Locate the cell with the specified text and output its [X, Y] center coordinate. 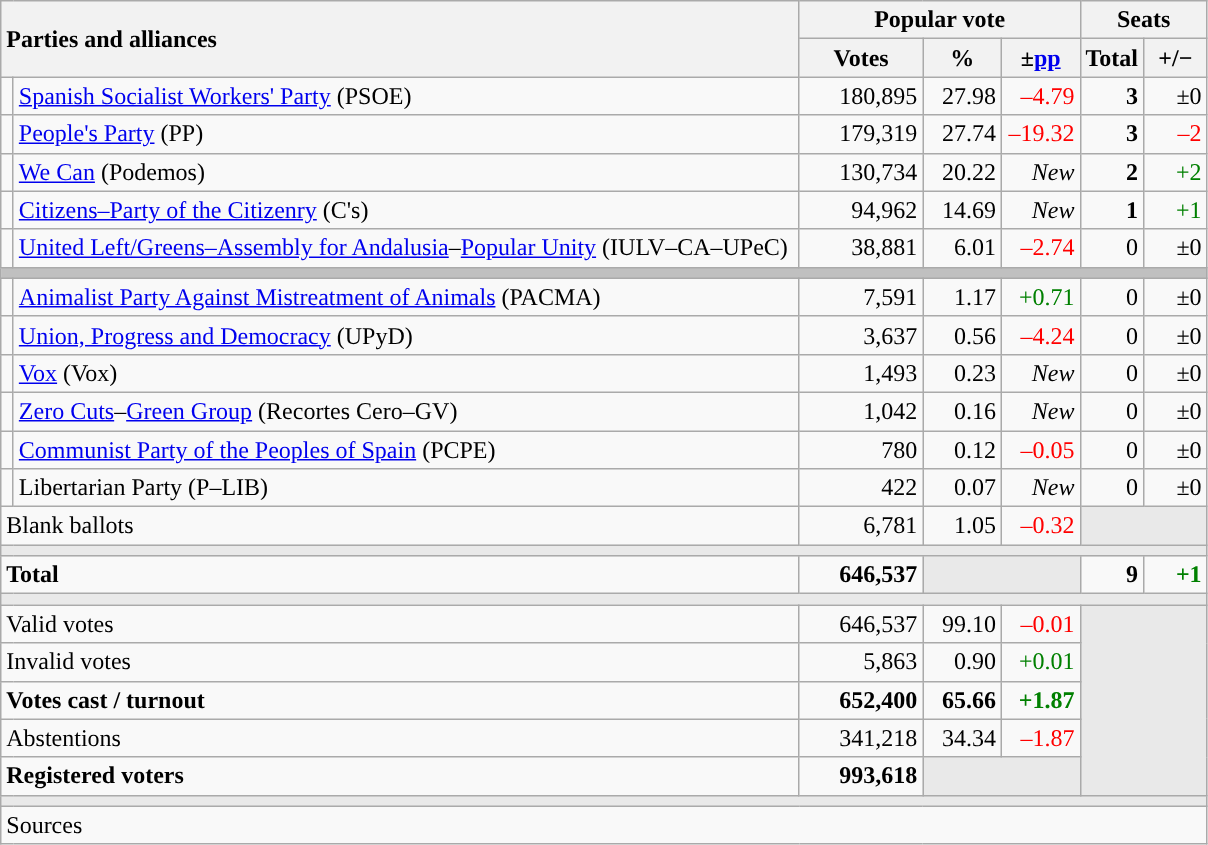
+/− [1176, 58]
Sources [604, 825]
Valid votes [400, 624]
14.69 [962, 210]
+0.71 [1040, 297]
United Left/Greens–Assembly for Andalusia–Popular Unity (IULV–CA–UPeC) [406, 248]
34.34 [962, 738]
3,637 [861, 335]
+1.87 [1040, 700]
6,781 [861, 526]
Parties and alliances [400, 39]
130,734 [861, 172]
94,962 [861, 210]
Citizens–Party of the Citizenry (C's) [406, 210]
Invalid votes [400, 662]
20.22 [962, 172]
38,881 [861, 248]
–2.74 [1040, 248]
–2 [1176, 134]
Votes [861, 58]
2 [1112, 172]
6.01 [962, 248]
–4.79 [1040, 96]
1,042 [861, 411]
1 [1112, 210]
Blank ballots [400, 526]
0.16 [962, 411]
Abstentions [400, 738]
9 [1112, 575]
Popular vote [940, 20]
1.05 [962, 526]
Communist Party of the Peoples of Spain (PCPE) [406, 449]
–4.24 [1040, 335]
% [962, 58]
0.23 [962, 373]
–19.32 [1040, 134]
1.17 [962, 297]
Spanish Socialist Workers' Party (PSOE) [406, 96]
422 [861, 488]
7,591 [861, 297]
Animalist Party Against Mistreatment of Animals (PACMA) [406, 297]
Seats [1144, 20]
27.98 [962, 96]
+2 [1176, 172]
1,493 [861, 373]
People's Party (PP) [406, 134]
–0.32 [1040, 526]
–0.01 [1040, 624]
Vox (Vox) [406, 373]
0.90 [962, 662]
Votes cast / turnout [400, 700]
65.66 [962, 700]
Libertarian Party (P–LIB) [406, 488]
Union, Progress and Democracy (UPyD) [406, 335]
27.74 [962, 134]
–0.05 [1040, 449]
652,400 [861, 700]
±pp [1040, 58]
993,618 [861, 776]
Registered voters [400, 776]
780 [861, 449]
0.56 [962, 335]
99.10 [962, 624]
341,218 [861, 738]
180,895 [861, 96]
–1.87 [1040, 738]
We Can (Podemos) [406, 172]
0.07 [962, 488]
Zero Cuts–Green Group (Recortes Cero–GV) [406, 411]
0.12 [962, 449]
179,319 [861, 134]
+0.01 [1040, 662]
5,863 [861, 662]
